For the text-containing cell, return its midpoint in (X, Y) coordinate format. 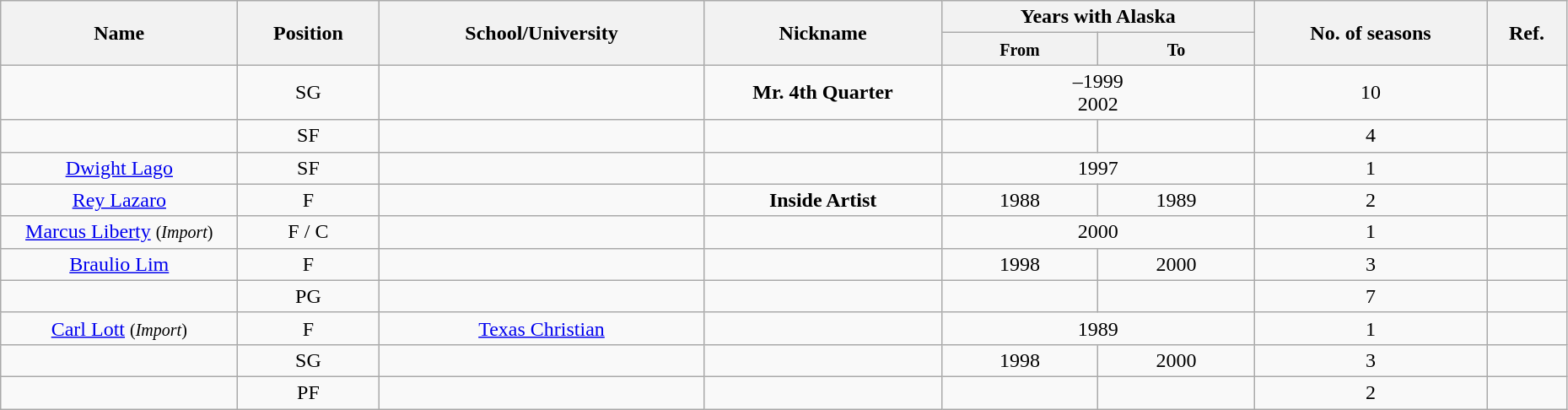
Nickname (823, 33)
Name (120, 33)
Texas Christian (542, 328)
Ref. (1527, 33)
Rey Lazaro (120, 200)
Position (309, 33)
Mr. 4th Quarter (823, 93)
From (1020, 49)
Braulio Lim (120, 264)
No. of seasons (1370, 33)
F / C (309, 232)
1988 (1020, 200)
Carl Lott (Import) (120, 328)
–19992002 (1098, 93)
4 (1370, 136)
PF (309, 392)
7 (1370, 296)
Dwight Lago (120, 168)
10 (1370, 93)
1997 (1098, 168)
School/University (542, 33)
Inside Artist (823, 200)
To (1177, 49)
Years with Alaska (1098, 17)
PG (309, 296)
Marcus Liberty (Import) (120, 232)
